Capture the cell that displays the provided text and extract its [X, Y] central coordinate. 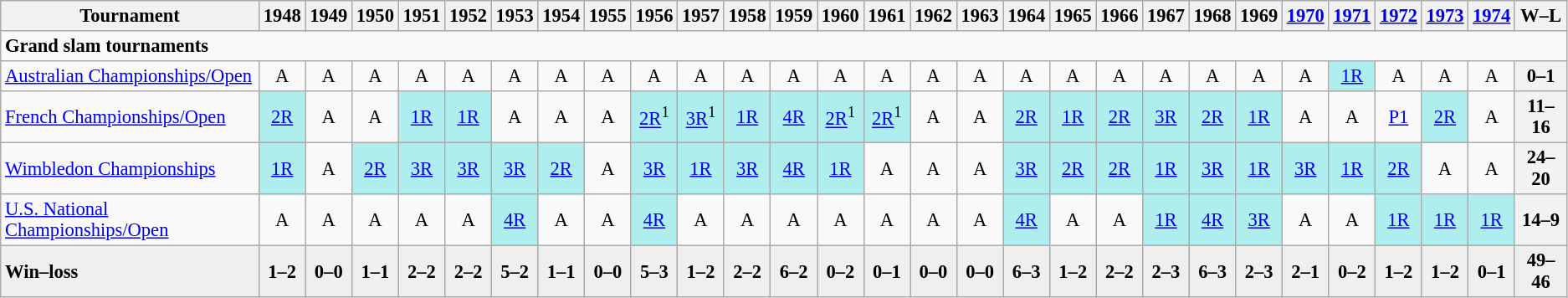
1965 [1073, 16]
1958 [747, 16]
1967 [1166, 16]
2–1 [1305, 271]
3R1 [701, 117]
1970 [1305, 16]
1971 [1352, 16]
1950 [376, 16]
1955 [608, 16]
1962 [934, 16]
P1 [1399, 117]
6–2 [794, 271]
11–16 [1540, 117]
Grand slam tournaments [784, 46]
W–L [1540, 16]
1966 [1120, 16]
1959 [794, 16]
1963 [980, 16]
1964 [1027, 16]
14–9 [1540, 220]
Win–loss [131, 271]
1954 [561, 16]
U.S. National Championships/Open [131, 220]
Australian Championships/Open [131, 76]
French Championships/Open [131, 117]
1956 [654, 16]
1949 [329, 16]
1951 [422, 16]
1974 [1492, 16]
24–20 [1540, 168]
1960 [840, 16]
1972 [1399, 16]
5–3 [654, 271]
1969 [1259, 16]
1973 [1445, 16]
Wimbledon Championships [131, 168]
5–2 [515, 271]
1948 [282, 16]
Tournament [131, 16]
49–46 [1540, 271]
1953 [515, 16]
1961 [887, 16]
1957 [701, 16]
1952 [469, 16]
1968 [1212, 16]
